Locate the cell with the specified text and output its [x, y] center coordinate. 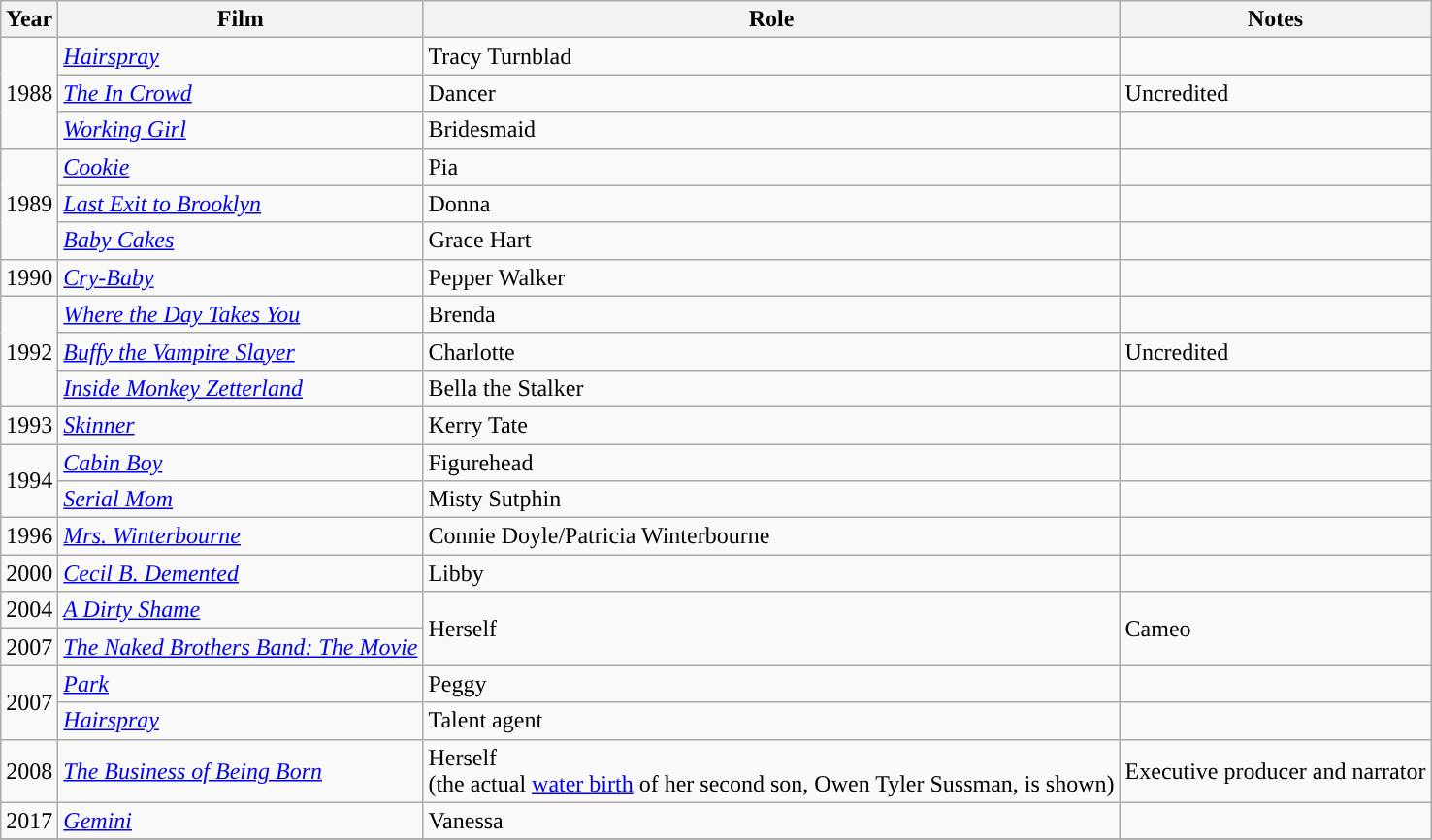
Grace Hart [771, 241]
The Naked Brothers Band: The Movie [241, 647]
Pepper Walker [771, 277]
Pia [771, 167]
Connie Doyle/Patricia Winterbourne [771, 536]
Serial Mom [241, 500]
Where the Day Takes You [241, 314]
Peggy [771, 684]
Park [241, 684]
Dancer [771, 93]
Baby Cakes [241, 241]
1996 [29, 536]
Figurehead [771, 463]
2000 [29, 573]
The In Crowd [241, 93]
Cecil B. Demented [241, 573]
Talent agent [771, 721]
Skinner [241, 425]
1988 [29, 93]
Inside Monkey Zetterland [241, 388]
Mrs. Winterbourne [241, 536]
Charlotte [771, 351]
Tracy Turnblad [771, 56]
1990 [29, 277]
Notes [1275, 19]
Brenda [771, 314]
1989 [29, 204]
Film [241, 19]
Donna [771, 204]
Vanessa [771, 821]
Cookie [241, 167]
Kerry Tate [771, 425]
Cameo [1275, 629]
1994 [29, 481]
Cry-Baby [241, 277]
Cabin Boy [241, 463]
Buffy the Vampire Slayer [241, 351]
Libby [771, 573]
The Business of Being Born [241, 770]
1992 [29, 351]
Bridesmaid [771, 130]
Herself(the actual water birth of her second son, Owen Tyler Sussman, is shown) [771, 770]
2004 [29, 610]
A Dirty Shame [241, 610]
Last Exit to Brooklyn [241, 204]
Bella the Stalker [771, 388]
Herself [771, 629]
Executive producer and narrator [1275, 770]
Year [29, 19]
Working Girl [241, 130]
Role [771, 19]
2008 [29, 770]
Misty Sutphin [771, 500]
Gemini [241, 821]
1993 [29, 425]
2017 [29, 821]
